Extract the [X, Y] coordinate from the center of the cell holding the provided text.  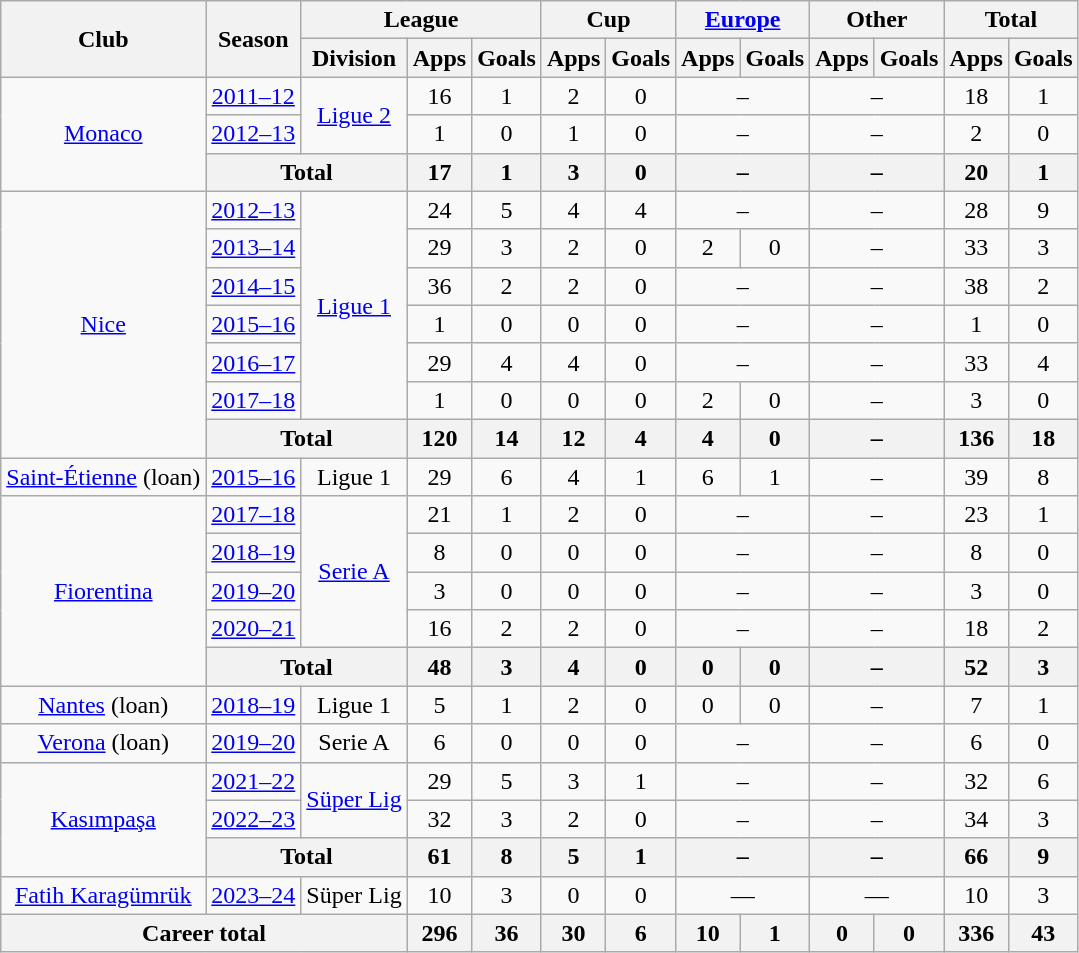
Fiorentina [104, 591]
Europe [743, 20]
2011–12 [254, 96]
Monaco [104, 134]
Career total [204, 933]
Nice [104, 324]
Other [877, 20]
Ligue 2 [354, 115]
League [422, 20]
2021–22 [254, 781]
61 [439, 857]
12 [573, 438]
2013–14 [254, 248]
Club [104, 39]
296 [439, 933]
Verona (loan) [104, 743]
7 [976, 705]
336 [976, 933]
120 [439, 438]
2023–24 [254, 895]
Saint-Étienne (loan) [104, 477]
34 [976, 819]
2020–21 [254, 629]
2014–15 [254, 286]
Cup [608, 20]
38 [976, 286]
48 [439, 667]
2016–17 [254, 362]
66 [976, 857]
Division [354, 58]
Kasımpaşa [104, 819]
23 [976, 515]
39 [976, 477]
21 [439, 515]
17 [439, 172]
2022–23 [254, 819]
43 [1043, 933]
14 [507, 438]
30 [573, 933]
20 [976, 172]
136 [976, 438]
28 [976, 210]
Season [254, 39]
24 [439, 210]
52 [976, 667]
Nantes (loan) [104, 705]
Fatih Karagümrük [104, 895]
